Find where the given text appears and provide that cell's center as [X, Y] coordinate. 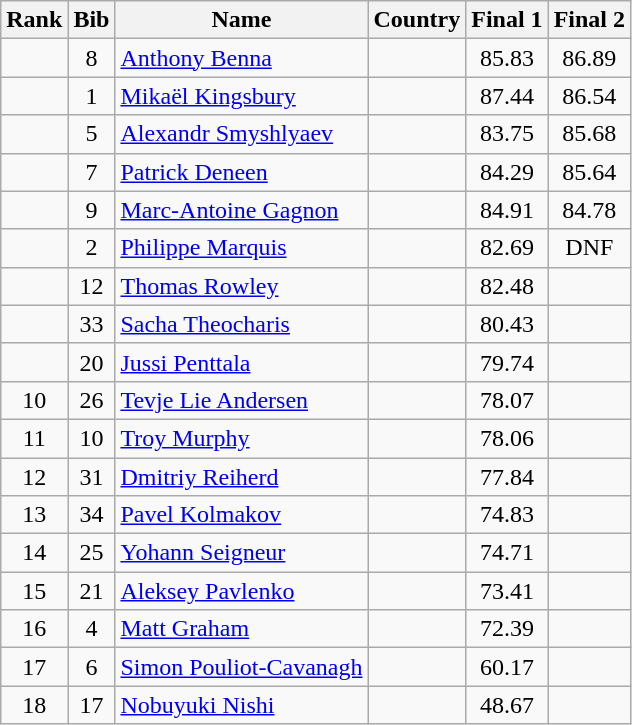
Mikaël Kingsbury [242, 96]
Anthony Benna [242, 58]
Final 2 [589, 20]
Yohann Seigneur [242, 553]
20 [92, 362]
13 [34, 515]
Nobuyuki Nishi [242, 705]
86.54 [589, 96]
Dmitriy Reiherd [242, 477]
87.44 [507, 96]
26 [92, 400]
77.84 [507, 477]
85.64 [589, 172]
7 [92, 172]
78.07 [507, 400]
Name [242, 20]
Patrick Deneen [242, 172]
Tevje Lie Andersen [242, 400]
Pavel Kolmakov [242, 515]
Final 1 [507, 20]
Simon Pouliot-Cavanagh [242, 667]
18 [34, 705]
21 [92, 591]
72.39 [507, 629]
Troy Murphy [242, 438]
78.06 [507, 438]
4 [92, 629]
Matt Graham [242, 629]
Bib [92, 20]
60.17 [507, 667]
Sacha Theocharis [242, 324]
34 [92, 515]
Philippe Marquis [242, 248]
16 [34, 629]
84.78 [589, 210]
Rank [34, 20]
85.68 [589, 134]
Country [417, 20]
74.71 [507, 553]
2 [92, 248]
33 [92, 324]
Aleksey Pavlenko [242, 591]
31 [92, 477]
83.75 [507, 134]
DNF [589, 248]
Thomas Rowley [242, 286]
80.43 [507, 324]
85.83 [507, 58]
5 [92, 134]
84.29 [507, 172]
82.69 [507, 248]
Marc-Antoine Gagnon [242, 210]
86.89 [589, 58]
73.41 [507, 591]
84.91 [507, 210]
25 [92, 553]
8 [92, 58]
Alexandr Smyshlyaev [242, 134]
Jussi Penttala [242, 362]
82.48 [507, 286]
9 [92, 210]
48.67 [507, 705]
15 [34, 591]
14 [34, 553]
6 [92, 667]
1 [92, 96]
79.74 [507, 362]
74.83 [507, 515]
11 [34, 438]
